From the cell containing the given text, extract its center point as [x, y] coordinate. 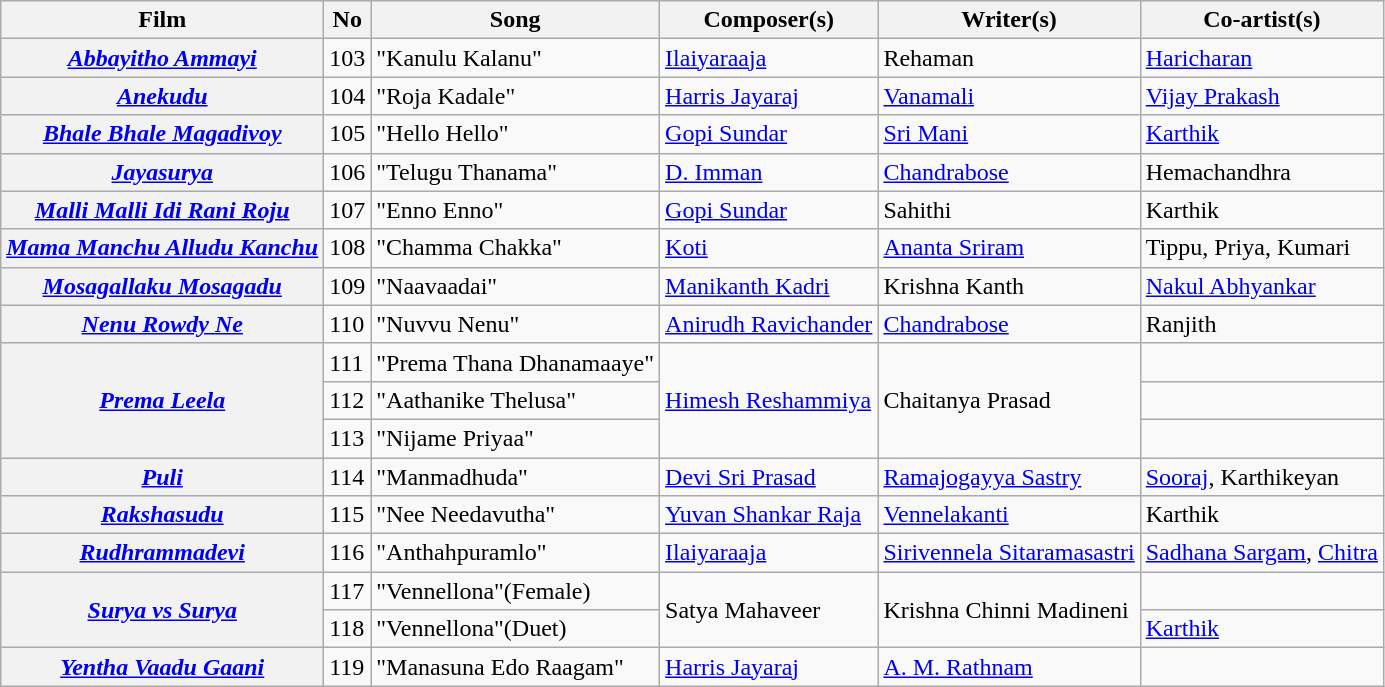
Film [162, 20]
"Nuvvu Nenu" [516, 324]
Bhale Bhale Magadivoy [162, 134]
"Aathanike Thelusa" [516, 400]
109 [348, 286]
104 [348, 96]
Anirudh Ravichander [769, 324]
Satya Mahaveer [769, 610]
117 [348, 591]
Sirivennela Sitaramasastri [1009, 553]
"Hello Hello" [516, 134]
Vijay Prakash [1262, 96]
Yentha Vaadu Gaani [162, 667]
"Manmadhuda" [516, 477]
Nenu Rowdy Ne [162, 324]
Nakul Abhyankar [1262, 286]
No [348, 20]
Vanamali [1009, 96]
"Naavaadai" [516, 286]
Prema Leela [162, 400]
Krishna Kanth [1009, 286]
Mosagallaku Mosagadu [162, 286]
"Enno Enno" [516, 210]
Tippu, Priya, Kumari [1262, 248]
Co-artist(s) [1262, 20]
"Vennellona"(Female) [516, 591]
Writer(s) [1009, 20]
Rudhrammadevi [162, 553]
"Prema Thana Dhanamaaye" [516, 362]
110 [348, 324]
"Roja Kadale" [516, 96]
Koti [769, 248]
"Kanulu Kalanu" [516, 58]
111 [348, 362]
Rehaman [1009, 58]
108 [348, 248]
Chaitanya Prasad [1009, 400]
118 [348, 629]
"Chamma Chakka" [516, 248]
Yuvan Shankar Raja [769, 515]
Malli Malli Idi Rani Roju [162, 210]
Krishna Chinni Madineni [1009, 610]
Haricharan [1262, 58]
"Anthahpuramlo" [516, 553]
105 [348, 134]
"Nijame Priyaa" [516, 438]
116 [348, 553]
Himesh Reshammiya [769, 400]
Devi Sri Prasad [769, 477]
Hemachandhra [1262, 172]
106 [348, 172]
"Telugu Thanama" [516, 172]
Song [516, 20]
Composer(s) [769, 20]
Rakshasudu [162, 515]
107 [348, 210]
Vennelakanti [1009, 515]
"Manasuna Edo Raagam" [516, 667]
D. Imman [769, 172]
Puli [162, 477]
115 [348, 515]
Ramajogayya Sastry [1009, 477]
A. M. Rathnam [1009, 667]
"Vennellona"(Duet) [516, 629]
Ranjith [1262, 324]
114 [348, 477]
Surya vs Surya [162, 610]
Abbayitho Ammayi [162, 58]
Sri Mani [1009, 134]
103 [348, 58]
Anekudu [162, 96]
Sadhana Sargam, Chitra [1262, 553]
119 [348, 667]
112 [348, 400]
Sahithi [1009, 210]
Sooraj, Karthikeyan [1262, 477]
113 [348, 438]
Mama Manchu Alludu Kanchu [162, 248]
Manikanth Kadri [769, 286]
Ananta Sriram [1009, 248]
"Nee Needavutha" [516, 515]
Jayasurya [162, 172]
